Search for the cell housing the specified text and yield its (X, Y) center coordinate. 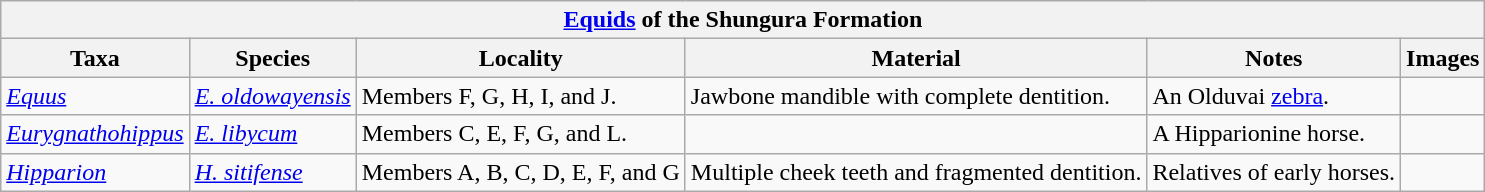
Members C, E, F, G, and L. (520, 134)
H. sitifense (272, 172)
E. oldowayensis (272, 96)
Material (916, 58)
Species (272, 58)
Notes (1274, 58)
Multiple cheek teeth and fragmented dentition. (916, 172)
An Olduvai zebra. (1274, 96)
Equus (95, 96)
Hipparion (95, 172)
Relatives of early horses. (1274, 172)
Taxa (95, 58)
A Hipparionine horse. (1274, 134)
Images (1443, 58)
Jawbone mandible with complete dentition. (916, 96)
Members A, B, C, D, E, F, and G (520, 172)
Equids of the Shungura Formation (743, 20)
E. libycum (272, 134)
Members F, G, H, I, and J. (520, 96)
Eurygnathohippus (95, 134)
Locality (520, 58)
